Capture the cell that displays the provided text and extract its [X, Y] central coordinate. 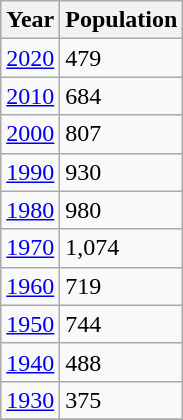
1950 [30, 324]
375 [122, 400]
1970 [30, 248]
980 [122, 210]
2020 [30, 58]
479 [122, 58]
684 [122, 96]
488 [122, 362]
1940 [30, 362]
2000 [30, 134]
807 [122, 134]
1960 [30, 286]
1980 [30, 210]
1,074 [122, 248]
930 [122, 172]
1990 [30, 172]
2010 [30, 96]
Population [122, 20]
744 [122, 324]
Year [30, 20]
1930 [30, 400]
719 [122, 286]
